Search for the cell housing the specified text and yield its (x, y) center coordinate. 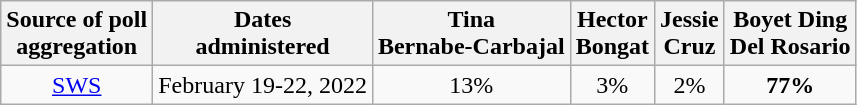
TinaBernabe-Carbajal (471, 34)
Boyet DingDel Rosario (790, 34)
Datesadministered (263, 34)
JessieCruz (690, 34)
77% (790, 85)
HectorBongat (612, 34)
February 19-22, 2022 (263, 85)
2% (690, 85)
3% (612, 85)
Source of pollaggregation (77, 34)
13% (471, 85)
SWS (77, 85)
